Provide the (x, y) coordinate of the cell's center where the given text is located.  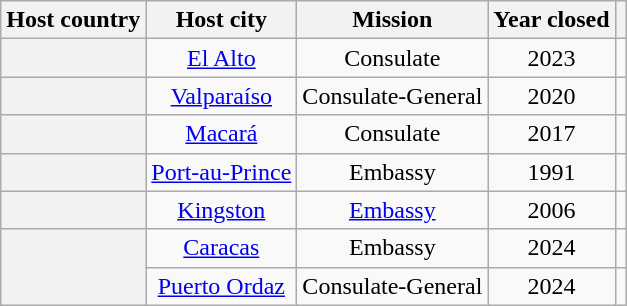
Host country (74, 20)
Port-au-Prince (222, 172)
2006 (552, 210)
2023 (552, 58)
El Alto (222, 58)
Year closed (552, 20)
Kingston (222, 210)
2020 (552, 96)
2017 (552, 134)
Puerto Ordaz (222, 286)
Caracas (222, 248)
Macará (222, 134)
1991 (552, 172)
Valparaíso (222, 96)
Host city (222, 20)
Mission (392, 20)
